Detect which cell encompasses the target text, then output its [x, y] center coordinate. 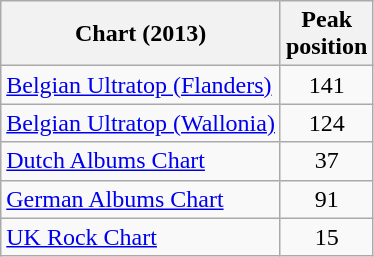
91 [326, 199]
UK Rock Chart [141, 237]
124 [326, 123]
15 [326, 237]
Belgian Ultratop (Wallonia) [141, 123]
Dutch Albums Chart [141, 161]
Chart (2013) [141, 34]
Peakposition [326, 34]
Belgian Ultratop (Flanders) [141, 85]
37 [326, 161]
German Albums Chart [141, 199]
141 [326, 85]
